Identify which cell holds the provided text, then report its (X, Y) central coordinate. 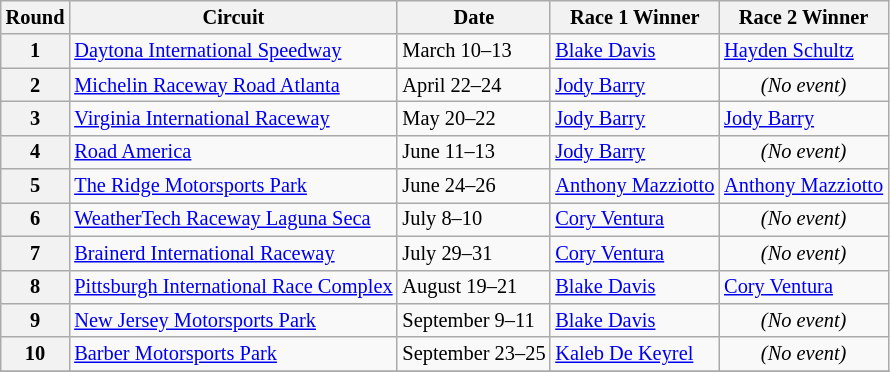
March 10–13 (474, 51)
September 9–11 (474, 320)
Road America (233, 152)
7 (36, 253)
Hayden Schultz (804, 51)
Pittsburgh International Race Complex (233, 287)
June 24–26 (474, 186)
Circuit (233, 17)
July 29–31 (474, 253)
Virginia International Raceway (233, 118)
4 (36, 152)
The Ridge Motorsports Park (233, 186)
6 (36, 219)
June 11–13 (474, 152)
2 (36, 85)
July 8–10 (474, 219)
8 (36, 287)
9 (36, 320)
August 19–21 (474, 287)
September 23–25 (474, 354)
Barber Motorsports Park (233, 354)
May 20–22 (474, 118)
10 (36, 354)
Date (474, 17)
Kaleb De Keyrel (634, 354)
1 (36, 51)
Daytona International Speedway (233, 51)
Michelin Raceway Road Atlanta (233, 85)
3 (36, 118)
WeatherTech Raceway Laguna Seca (233, 219)
Round (36, 17)
5 (36, 186)
Race 2 Winner (804, 17)
April 22–24 (474, 85)
Race 1 Winner (634, 17)
New Jersey Motorsports Park (233, 320)
Brainerd International Raceway (233, 253)
